From the cell containing the given text, extract its center point as [x, y] coordinate. 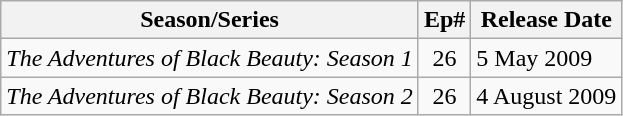
Season/Series [210, 20]
4 August 2009 [546, 96]
The Adventures of Black Beauty: Season 2 [210, 96]
Ep# [444, 20]
The Adventures of Black Beauty: Season 1 [210, 58]
5 May 2009 [546, 58]
Release Date [546, 20]
